Detect which cell encompasses the target text, then output its (X, Y) center coordinate. 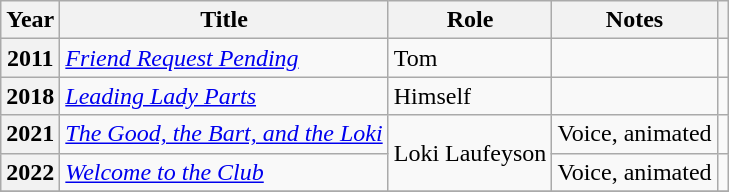
Friend Request Pending (224, 58)
2018 (30, 96)
2021 (30, 134)
Year (30, 20)
Tom (470, 58)
Title (224, 20)
Role (470, 20)
Leading Lady Parts (224, 96)
Himself (470, 96)
Welcome to the Club (224, 172)
The Good, the Bart, and the Loki (224, 134)
2011 (30, 58)
Loki Laufeyson (470, 153)
Notes (634, 20)
2022 (30, 172)
